For the text-containing cell, return its midpoint in (X, Y) coordinate format. 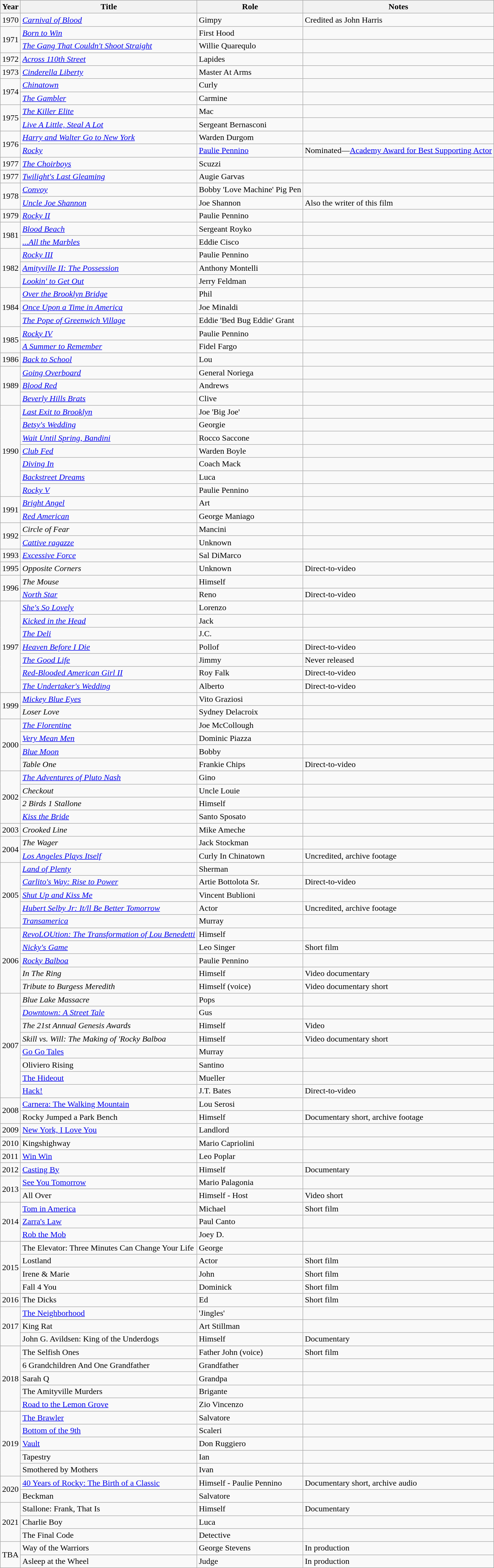
Charlie Boy (109, 1522)
2 Birds 1 Stallone (109, 804)
First Hood (250, 33)
Fidel Fargo (250, 346)
Twilight's Last Gleaming (109, 177)
Tribute to Burgess Meredith (109, 986)
Alberto (250, 686)
Master At Arms (250, 72)
Joe Minaldi (250, 307)
Rocky II (109, 216)
Beckman (109, 1496)
1989 (10, 385)
Rocky V (109, 490)
Jimmy (250, 660)
RevoLOUtion: The Transformation of Lou Benedetti (109, 934)
Grandpa (250, 1378)
Casting By (109, 1169)
Lou Serosi (250, 1104)
6 Grandchildren And One Grandfather (109, 1365)
Carnera: The Walking Mountain (109, 1104)
Hubert Selby Jr: It/ll Be Better Tomorrow (109, 908)
Jack (250, 621)
Rob the Mob (109, 1235)
1991 (10, 510)
Loser Love (109, 712)
Lorenzo (250, 608)
Wait Until Spring, Bandini (109, 438)
Live A Little, Steal A Lot (109, 124)
Heaven Before I Die (109, 647)
Rocky (109, 150)
Clive (250, 399)
Joey D. (250, 1235)
2015 (10, 1267)
New York, I Love You (109, 1130)
2006 (10, 960)
Sherman (250, 869)
Himself (voice) (250, 986)
The Florentine (109, 725)
Mancini (250, 529)
Gus (250, 1013)
1984 (10, 307)
King Rat (109, 1326)
Curly In Chinatown (250, 856)
Brigante (250, 1391)
Lapides (250, 59)
Andrews (250, 386)
1990 (10, 451)
Frankie Chips (250, 764)
2009 (10, 1130)
2013 (10, 1189)
1975 (10, 118)
Joe McCollough (250, 725)
The Dicks (109, 1300)
1997 (10, 647)
Going Overboard (109, 372)
Pops (250, 1000)
Leo Poplar (250, 1156)
1973 (10, 72)
Rocky IV (109, 333)
Artie Bottolota Sr. (250, 882)
Carnival of Blood (109, 20)
Uncle Joe Shannon (109, 203)
Cinderella Liberty (109, 72)
1986 (10, 359)
Pollof (250, 647)
The Killer Elite (109, 111)
Carlito's Way: Rise to Power (109, 882)
Judge (250, 1561)
North Star (109, 595)
Hack! (109, 1091)
Sarah Q (109, 1378)
Nominated—Academy Award for Best Supporting Actor (398, 150)
Red-Blooded American Girl II (109, 673)
Blue Moon (109, 751)
1972 (10, 59)
George Stevens (250, 1548)
Backstreet Dreams (109, 477)
Anthony Montelli (250, 268)
2017 (10, 1326)
Mario Capriolini (250, 1143)
Dominic Piazza (250, 738)
J.C. (250, 634)
She's So Lovely (109, 608)
The Choirboys (109, 164)
Back to School (109, 359)
2019 (10, 1444)
2018 (10, 1378)
2010 (10, 1143)
Notes (398, 7)
John (250, 1274)
Augie Garvas (250, 177)
Gimpy (250, 20)
Cattive ragazze (109, 542)
Father John (voice) (250, 1352)
Bobby (250, 751)
Vito Graziosi (250, 699)
Reno (250, 595)
Excessive Force (109, 555)
Tom in America (109, 1208)
Blood Beach (109, 229)
Kicked in the Head (109, 621)
Year (10, 7)
...All the Marbles (109, 242)
2004 (10, 849)
Last Exit to Brooklyn (109, 412)
Role (250, 7)
Go Go Tales (109, 1052)
Downtown: A Street Tale (109, 1013)
Zarra's Law (109, 1222)
1974 (10, 92)
Road to the Lemon Grove (109, 1404)
Mac (250, 111)
2002 (10, 797)
Crooked Line (109, 830)
2003 (10, 830)
Joe Shannon (250, 203)
Scuzzi (250, 164)
Vault (109, 1444)
Nicky's Game (109, 947)
Art Stillman (250, 1326)
Also the writer of this film (398, 203)
Santo Sposato (250, 817)
2016 (10, 1300)
Circle of Fear (109, 529)
Documentary short, archive footage (398, 1117)
Harry and Walter Go to New York (109, 137)
Jerry Feldman (250, 281)
Rocky Balboa (109, 960)
The Amityville Murders (109, 1391)
Himself - Host (250, 1195)
Gino (250, 777)
Table One (109, 764)
Opposite Corners (109, 568)
Coach Mack (250, 464)
Kiss the Bride (109, 817)
Stallone: Frank, That Is (109, 1509)
Bright Angel (109, 503)
Chinatown (109, 85)
Detective (250, 1535)
Rocco Saccone (250, 438)
2005 (10, 895)
The Gang That Couldn't Shoot Straight (109, 46)
Dominick (250, 1287)
1995 (10, 568)
Carmine (250, 98)
In The Ring (109, 973)
Art (250, 503)
Rocky Jumped a Park Bench (109, 1117)
1971 (10, 39)
Bobby 'Love Machine' Pig Pen (250, 190)
Ian (250, 1457)
John G. Avildsen: King of the Underdogs (109, 1339)
The Hideout (109, 1078)
2000 (10, 745)
The Brawler (109, 1418)
Never released (398, 660)
Tapestry (109, 1457)
A Summer to Remember (109, 346)
Once Upon a Time in America (109, 307)
The Undertaker's Wedding (109, 686)
Blue Lake Massacre (109, 1000)
Lookin' to Get Out (109, 281)
2020 (10, 1489)
See You Tomorrow (109, 1182)
Bottom of the 9th (109, 1431)
Video (398, 1026)
Club Fed (109, 451)
Amityville II: The Possession (109, 268)
The Pope of Greenwich Village (109, 320)
Mickey Blue Eyes (109, 699)
The Final Code (109, 1535)
The Neighborhood (109, 1313)
Born to Win (109, 33)
Leo Singer (250, 947)
2012 (10, 1169)
40 Years of Rocky: The Birth of a Classic (109, 1483)
Georgie (250, 425)
The 21st Annual Genesis Awards (109, 1026)
Land of Plenty (109, 869)
Smothered by Mothers (109, 1470)
General Noriega (250, 372)
Red American (109, 516)
Scaleri (250, 1431)
Transamerica (109, 921)
Over the Brooklyn Bridge (109, 294)
Sydney Delacroix (250, 712)
1982 (10, 268)
Willie Quarequlo (250, 46)
Sergeant Bernasconi (250, 124)
The Selfish Ones (109, 1352)
Ed (250, 1300)
Video documentary (398, 973)
George (250, 1248)
Oliviero Rising (109, 1065)
Credited as John Harris (398, 20)
Blood Red (109, 386)
Checkout (109, 790)
All Over (109, 1195)
1985 (10, 340)
J.T. Bates (250, 1091)
Himself - Paulie Pennino (250, 1483)
Eddie Cisco (250, 242)
1978 (10, 196)
Beverly Hills Brats (109, 399)
Diving In (109, 464)
Sal DiMarco (250, 555)
Phil (250, 294)
Lou (250, 359)
Asleep at the Wheel (109, 1561)
The Elevator: Three Minutes Can Change Your Life (109, 1248)
'Jingles' (250, 1313)
Convoy (109, 190)
2007 (10, 1045)
Los Angeles Plays Itself (109, 856)
Zio Vincenzo (250, 1404)
Sergeant Royko (250, 229)
Warden Durgom (250, 137)
The Wager (109, 843)
2021 (10, 1522)
Landlord (250, 1130)
Documentary short, archive audio (398, 1483)
Roy Falk (250, 673)
1976 (10, 144)
Skill vs. Will: The Making of 'Rocky Balboa (109, 1039)
Way of the Warriors (109, 1548)
The Gambler (109, 98)
1996 (10, 588)
TBA (10, 1555)
The Adventures of Pluto Nash (109, 777)
1981 (10, 235)
Grandfather (250, 1365)
Santino (250, 1065)
Mike Ameche (250, 830)
1992 (10, 536)
Uncle Louie (250, 790)
Betsy's Wedding (109, 425)
1993 (10, 555)
1979 (10, 216)
Win Win (109, 1156)
Video short (398, 1195)
Title (109, 7)
Don Ruggiero (250, 1444)
Paul Canto (250, 1222)
The Deli (109, 634)
Vincent Bublioni (250, 895)
The Good Life (109, 660)
Kingshighway (109, 1143)
Curly (250, 85)
The Mouse (109, 582)
Mario Palagonia (250, 1182)
Mueller (250, 1078)
Jack Stockman (250, 843)
Rocky III (109, 255)
Joe 'Big Joe' (250, 412)
George Maniago (250, 516)
1999 (10, 706)
Lostland (109, 1261)
Eddie 'Bed Bug Eddie' Grant (250, 320)
1970 (10, 20)
2011 (10, 1156)
2014 (10, 1221)
Very Mean Men (109, 738)
Ivan (250, 1470)
Michael (250, 1208)
2008 (10, 1111)
Warden Boyle (250, 451)
Shut Up and Kiss Me (109, 895)
Across 110th Street (109, 59)
Irene & Marie (109, 1274)
Fall 4 You (109, 1287)
